Find where the given text appears and provide that cell's center as (x, y) coordinate. 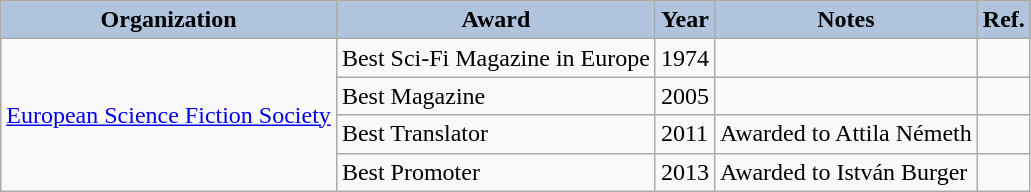
2011 (684, 134)
Best Translator (496, 134)
1974 (684, 58)
2013 (684, 172)
European Science Fiction Society (169, 115)
Best Magazine (496, 96)
Organization (169, 20)
Notes (846, 20)
Year (684, 20)
2005 (684, 96)
Award (496, 20)
Awarded to Attila Németh (846, 134)
Best Sci-Fi Magazine in Europe (496, 58)
Ref. (1004, 20)
Best Promoter (496, 172)
Awarded to István Burger (846, 172)
